For the text-containing cell, return its midpoint in (X, Y) coordinate format. 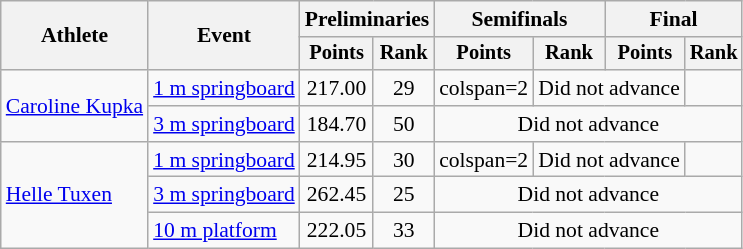
25 (404, 195)
30 (404, 160)
50 (404, 124)
214.95 (337, 160)
Event (224, 36)
217.00 (337, 88)
Preliminaries (367, 19)
Helle Tuxen (74, 196)
184.70 (337, 124)
10 m platform (224, 231)
Final (674, 19)
Semifinals (520, 19)
262.45 (337, 195)
Athlete (74, 36)
33 (404, 231)
29 (404, 88)
222.05 (337, 231)
Caroline Kupka (74, 106)
